For the text-containing cell, return its midpoint in [X, Y] coordinate format. 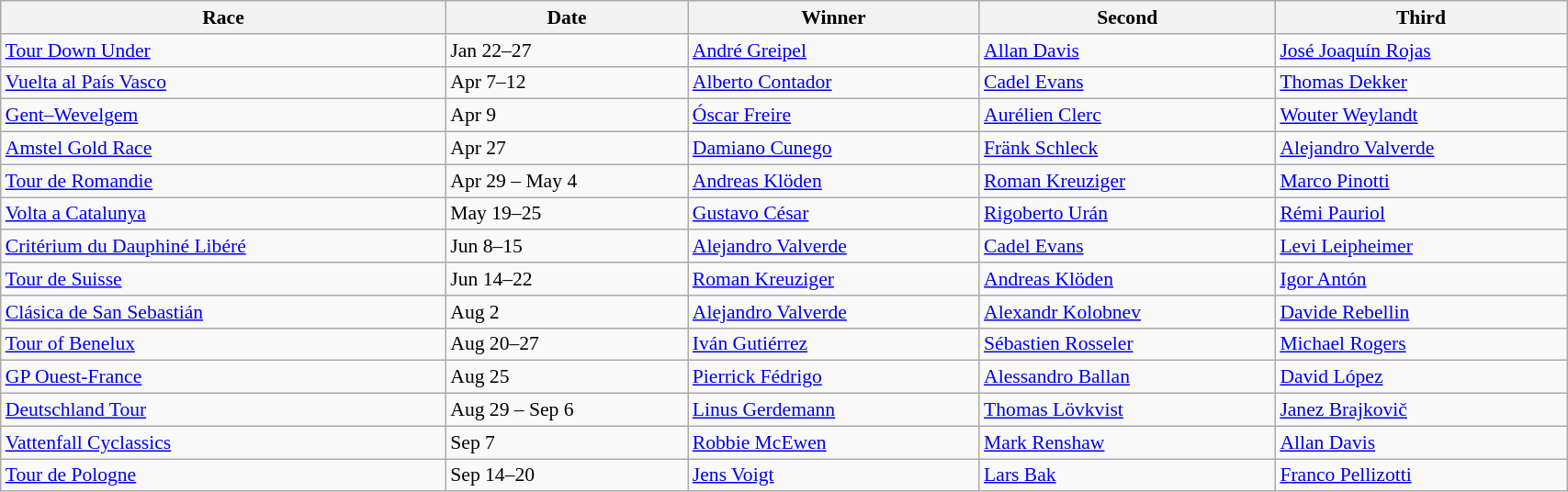
Vuelta al País Vasco [223, 83]
Sep 7 [567, 442]
GP Ouest-France [223, 377]
Rémi Pauriol [1420, 214]
Michael Rogers [1420, 344]
Volta a Catalunya [223, 214]
Apr 7–12 [567, 83]
Damiano Cunego [834, 149]
May 19–25 [567, 214]
Amstel Gold Race [223, 149]
Jun 8–15 [567, 247]
Aug 29 – Sep 6 [567, 410]
Gustavo César [834, 214]
Wouter Weylandt [1420, 116]
Aug 20–27 [567, 344]
Date [567, 17]
Iván Gutiérrez [834, 344]
Apr 27 [567, 149]
Aug 2 [567, 312]
Tour de Suisse [223, 279]
Fränk Schleck [1127, 149]
Aug 25 [567, 377]
Alexandr Kolobnev [1127, 312]
Deutschland Tour [223, 410]
Vattenfall Cyclassics [223, 442]
David López [1420, 377]
Tour de Romandie [223, 181]
Tour de Pologne [223, 475]
Apr 29 – May 4 [567, 181]
Third [1420, 17]
Robbie McEwen [834, 442]
Óscar Freire [834, 116]
Alberto Contador [834, 83]
Jun 14–22 [567, 279]
Mark Renshaw [1127, 442]
Janez Brajkovič [1420, 410]
Gent–Wevelgem [223, 116]
Alessandro Ballan [1127, 377]
Franco Pellizotti [1420, 475]
Race [223, 17]
Linus Gerdemann [834, 410]
José Joaquín Rojas [1420, 50]
Thomas Dekker [1420, 83]
Clásica de San Sebastián [223, 312]
Igor Antón [1420, 279]
Jens Voigt [834, 475]
Thomas Lövkvist [1127, 410]
Apr 9 [567, 116]
Critérium du Dauphiné Libéré [223, 247]
Second [1127, 17]
Tour Down Under [223, 50]
Aurélien Clerc [1127, 116]
Jan 22–27 [567, 50]
Lars Bak [1127, 475]
Sébastien Rosseler [1127, 344]
Davide Rebellin [1420, 312]
Rigoberto Urán [1127, 214]
Levi Leipheimer [1420, 247]
Sep 14–20 [567, 475]
Pierrick Fédrigo [834, 377]
André Greipel [834, 50]
Tour of Benelux [223, 344]
Marco Pinotti [1420, 181]
Winner [834, 17]
